Scan for the cell matching the given text and deliver its (X, Y) coordinate at center. 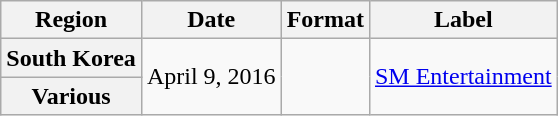
Region (72, 20)
April 9, 2016 (211, 77)
Label (463, 20)
South Korea (72, 58)
Date (211, 20)
Various (72, 96)
Format (325, 20)
SM Entertainment (463, 77)
